Return the [X, Y] coordinate for the center point of the cell that contains the specified text.  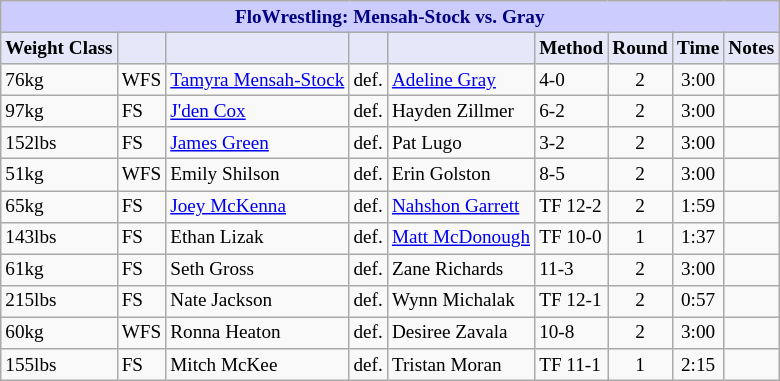
Mitch McKee [258, 365]
Weight Class [59, 48]
Tristan Moran [460, 365]
Emily Shilson [258, 175]
3-2 [572, 143]
143lbs [59, 238]
Method [572, 48]
152lbs [59, 143]
Ethan Lizak [258, 238]
Wynn Michalak [460, 301]
215lbs [59, 301]
TF 12-1 [572, 301]
TF 12-2 [572, 206]
8-5 [572, 175]
Matt McDonough [460, 238]
Zane Richards [460, 270]
TF 10-0 [572, 238]
11-3 [572, 270]
1:59 [698, 206]
Nahshon Garrett [460, 206]
60kg [59, 333]
Nate Jackson [258, 301]
10-8 [572, 333]
2:15 [698, 365]
51kg [59, 175]
155lbs [59, 365]
Ronna Heaton [258, 333]
Time [698, 48]
James Green [258, 143]
0:57 [698, 301]
6-2 [572, 111]
76kg [59, 80]
FloWrestling: Mensah-Stock vs. Gray [390, 17]
Seth Gross [258, 270]
Joey McKenna [258, 206]
4-0 [572, 80]
Desiree Zavala [460, 333]
97kg [59, 111]
Adeline Gray [460, 80]
TF 11-1 [572, 365]
65kg [59, 206]
61kg [59, 270]
1:37 [698, 238]
Erin Golston [460, 175]
Tamyra Mensah-Stock [258, 80]
Round [640, 48]
Notes [752, 48]
Hayden Zillmer [460, 111]
J'den Cox [258, 111]
Pat Lugo [460, 143]
